Provide the [X, Y] coordinate of the cell's center where the given text is located.  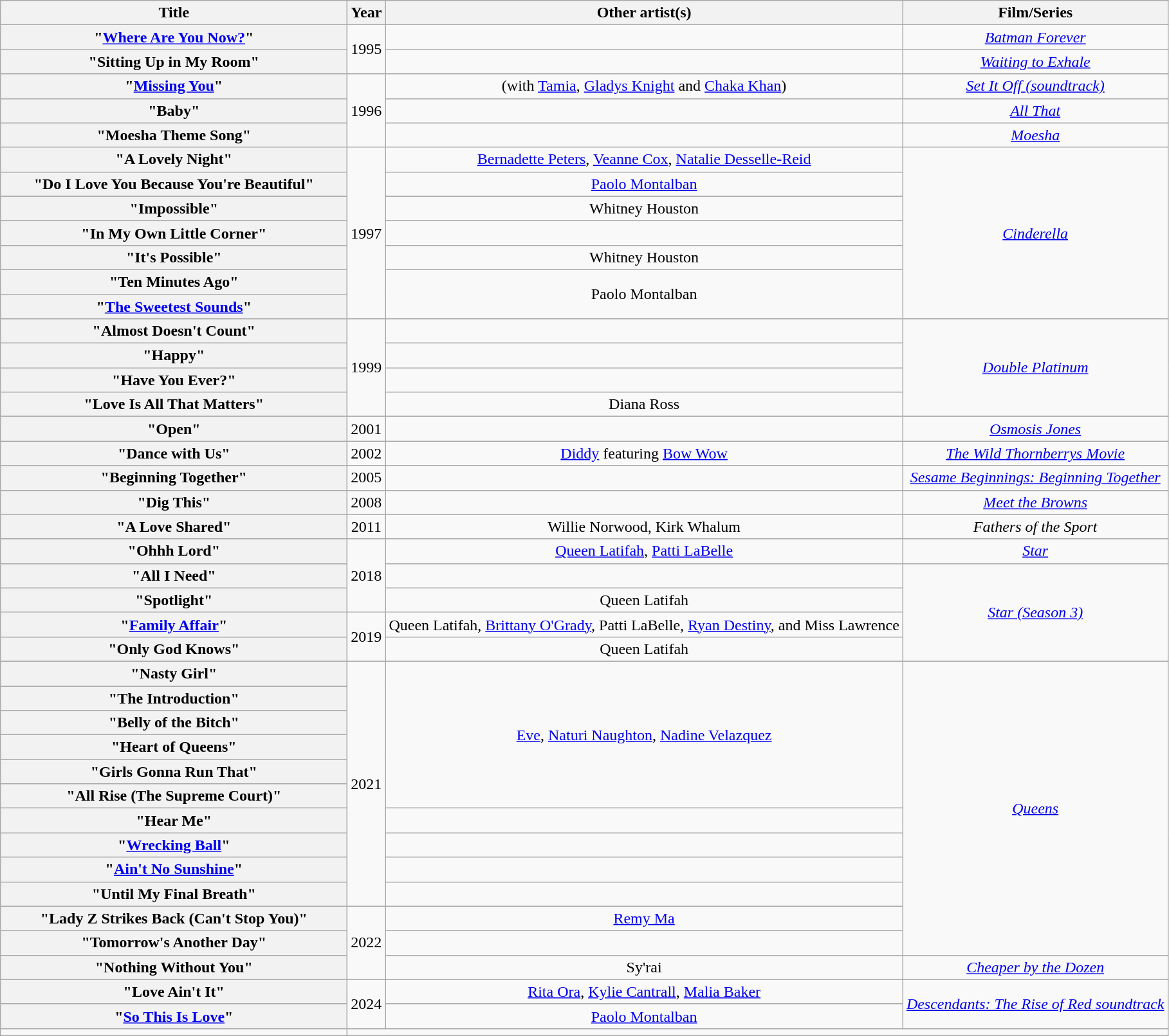
"Ten Minutes Ago" [174, 282]
2019 [367, 637]
2021 [367, 783]
Queen Latifah, Patti LaBelle [644, 551]
"Love Is All That Matters" [174, 404]
"Missing You" [174, 86]
Double Platinum [1035, 368]
Diana Ross [644, 404]
"Only God Knows" [174, 649]
Star [1035, 551]
"Until My Final Breath" [174, 894]
2002 [367, 453]
"Ohhh Lord" [174, 551]
All That [1035, 111]
Willie Norwood, Kirk Whalum [644, 527]
2011 [367, 527]
"Do I Love You Because You're Beautiful" [174, 184]
"Impossible" [174, 208]
Rita Ora, Kylie Cantrall, Malia Baker [644, 992]
Diddy featuring Bow Wow [644, 453]
"Beginning Together" [174, 478]
"Family Affair" [174, 624]
Meet the Browns [1035, 502]
2018 [367, 576]
"Hear Me" [174, 821]
Cinderella [1035, 233]
Cheaper by the Dozen [1035, 967]
Bernadette Peters, Veanne Cox, Natalie Desselle-Reid [644, 159]
"Sitting Up in My Room" [174, 62]
Waiting to Exhale [1035, 62]
"In My Own Little Corner" [174, 233]
"It's Possible" [174, 257]
"Tomorrow's Another Day" [174, 943]
"The Sweetest Sounds" [174, 307]
"Wrecking Ball" [174, 845]
Queens [1035, 808]
"Lady Z Strikes Back (Can't Stop You)" [174, 918]
"Moesha Theme Song" [174, 135]
"Happy" [174, 356]
Osmosis Jones [1035, 429]
"Girls Gonna Run That" [174, 772]
Star (Season 3) [1035, 612]
"Have You Ever?" [174, 380]
Year [367, 13]
"Nothing Without You" [174, 967]
"Belly of the Bitch" [174, 723]
"So This Is Love" [174, 1016]
Fathers of the Sport [1035, 527]
"Ain't No Sunshine" [174, 869]
Descendants: The Rise of Red soundtrack [1035, 1004]
2022 [367, 943]
"Love Ain't It" [174, 992]
"Where Are You Now?" [174, 37]
Batman Forever [1035, 37]
Remy Ma [644, 918]
"Heart of Queens" [174, 747]
Moesha [1035, 135]
Title [174, 13]
"Open" [174, 429]
"A Lovely Night" [174, 159]
1996 [367, 111]
"Dig This" [174, 502]
"Dance with Us" [174, 453]
"All I Need" [174, 576]
"Spotlight" [174, 600]
Set It Off (soundtrack) [1035, 86]
1995 [367, 50]
"A Love Shared" [174, 527]
Eve, Naturi Naughton, Nadine Velazquez [644, 734]
The Wild Thornberrys Movie [1035, 453]
2008 [367, 502]
2005 [367, 478]
1997 [367, 233]
1999 [367, 368]
Queen Latifah, Brittany O'Grady, Patti LaBelle, Ryan Destiny, and Miss Lawrence [644, 624]
"The Introduction" [174, 698]
"Baby" [174, 111]
2024 [367, 1004]
"Nasty Girl" [174, 673]
"All Rise (The Supreme Court)" [174, 796]
Sesame Beginnings: Beginning Together [1035, 478]
Other artist(s) [644, 13]
Film/Series [1035, 13]
"Almost Doesn't Count" [174, 331]
(with Tamia, Gladys Knight and Chaka Khan) [644, 86]
Sy'rai [644, 967]
2001 [367, 429]
